Capture the cell that displays the provided text and extract its [x, y] central coordinate. 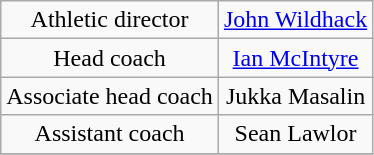
Sean Lawlor [295, 134]
Athletic director [110, 20]
Assistant coach [110, 134]
Associate head coach [110, 96]
Jukka Masalin [295, 96]
John Wildhack [295, 20]
Ian McIntyre [295, 58]
Head coach [110, 58]
